Output the [x, y] coordinate of the center of the cell containing the given text.  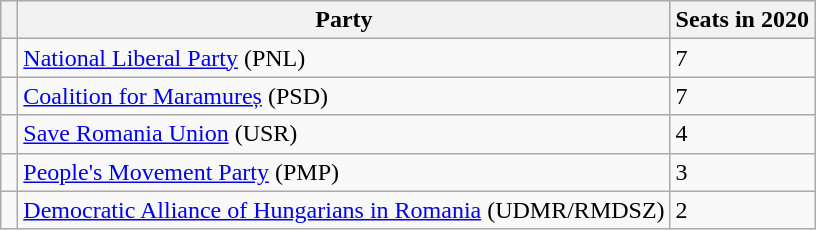
People's Movement Party (PMP) [344, 172]
Party [344, 20]
2 [742, 210]
Seats in 2020 [742, 20]
Save Romania Union (USR) [344, 134]
Democratic Alliance of Hungarians in Romania (UDMR/RMDSZ) [344, 210]
4 [742, 134]
3 [742, 172]
National Liberal Party (PNL) [344, 58]
Coalition for Maramureș (PSD) [344, 96]
